Return [x, y] of the center of cell containing provided text 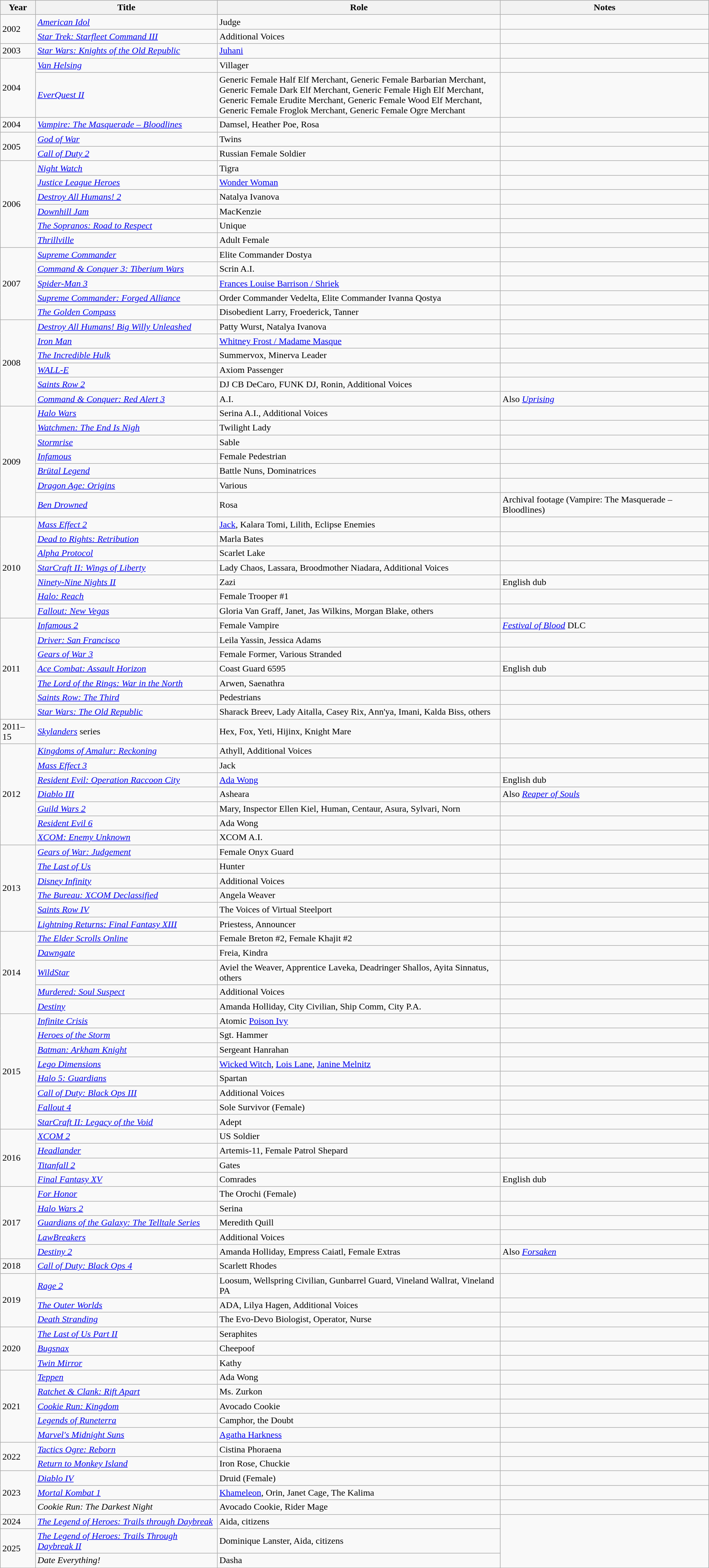
Driver: San Francisco [126, 640]
Also Uprising [604, 399]
Adult Female [359, 240]
Year [18, 8]
Meredith Quill [359, 1223]
Scarlet Lake [359, 553]
Wonder Woman [359, 182]
Judge [359, 22]
Villager [359, 65]
Amanda Holliday, Empress Caiatl, Female Extras [359, 1252]
Lightning Returns: Final Fantasy XIII [126, 924]
Legends of Runeterra [126, 1421]
Destiny [126, 1006]
Cistina Phoraena [359, 1449]
WALL-E [126, 370]
Scrin A.I. [359, 269]
Aviel the Weaver, Apprentice Laveka, Deadringer Shallos, Ayita Sinnatus, others [359, 972]
Halo: Reach [126, 596]
Serina A.I., Additional Voices [359, 413]
Scarlett Rhodes [359, 1266]
Call of Duty 2 [126, 153]
Gates [359, 1165]
Thrillville [126, 240]
StarCraft II: Wings of Liberty [126, 568]
Cheepoof [359, 1348]
Final Fantasy XV [126, 1180]
Female Former, Various Stranded [359, 654]
Tactics Ogre: Reborn [126, 1449]
Angela Weaver [359, 895]
2011–15 [18, 731]
Halo 5: Guardians [126, 1078]
Lego Dimensions [126, 1064]
2015 [18, 1071]
Jack [359, 765]
Druid (Female) [359, 1478]
Return to Monkey Island [126, 1464]
Twilight Lady [359, 427]
StarCraft II: Legacy of the Void [126, 1122]
Freia, Kindra [359, 953]
Gears of War: Judgement [126, 852]
Gloria Van Graff, Janet, Jas Wilkins, Morgan Blake, others [359, 611]
Titanfall 2 [126, 1165]
Ben Drowned [126, 505]
2003 [18, 51]
The Orochi (Female) [359, 1194]
Rage 2 [126, 1285]
2009 [18, 462]
Priestess, Announcer [359, 924]
Batman: Arkham Knight [126, 1050]
The Sopranos: Road to Respect [126, 226]
Camphor, the Doubt [359, 1421]
Infinite Crisis [126, 1021]
Supreme Commander: Forged Alliance [126, 298]
Female Trooper #1 [359, 596]
Amanda Holliday, City Civilian, Ship Comm, City P.A. [359, 1006]
Iron Man [126, 341]
Adept [359, 1122]
Also Reaper of Souls [604, 794]
Heroes of the Storm [126, 1035]
Agatha Harkness [359, 1435]
Leila Yassin, Jessica Adams [359, 640]
Saints Row IV [126, 909]
Headlander [126, 1150]
2018 [18, 1266]
Jack, Kalara Tomi, Lilith, Eclipse Enemies [359, 524]
Artemis-11, Female Patrol Shepard [359, 1150]
2017 [18, 1223]
Resident Evil 6 [126, 823]
2023 [18, 1493]
Serina [359, 1208]
Kingdoms of Amalur: Reckoning [126, 751]
Rosa [359, 505]
The Last of Us Part II [126, 1334]
The Legend of Heroes: Trails Through Daybreak II [126, 1541]
Female Vampire [359, 625]
2019 [18, 1300]
Guild Wars 2 [126, 809]
Atomic Poison Ivy [359, 1021]
Hex, Fox, Yeti, Hijinx, Knight Mare [359, 731]
Downhill Jam [126, 211]
Natalya Ivanova [359, 197]
Stormrise [126, 442]
Mass Effect 3 [126, 765]
Female Onyx Guard [359, 852]
The Legend of Heroes: Trails through Daybreak [126, 1521]
Sole Survivor (Female) [359, 1107]
Loosum, Wellspring Civilian, Gunbarrel Guard, Vineland Wallrat, Vineland PA [359, 1285]
Dasha [359, 1560]
Call of Duty: Black Ops III [126, 1093]
Damsel, Heather Poe, Rosa [359, 125]
Patty Wurst, Natalya Ivanova [359, 327]
Ace Combat: Assault Horizon [126, 668]
Aida, citizens [359, 1521]
God of War [126, 139]
Russian Female Soldier [359, 153]
Bugsnax [126, 1348]
Hunter [359, 866]
Night Watch [126, 168]
2016 [18, 1158]
The Voices of Virtual Steelport [359, 909]
Ninety-Nine Nights II [126, 582]
Tigra [359, 168]
US Soldier [359, 1136]
Skylanders series [126, 731]
The Golden Compass [126, 312]
Star Wars: Knights of the Old Republic [126, 51]
Also Forsaken [604, 1252]
Mass Effect 2 [126, 524]
Gears of War 3 [126, 654]
2021 [18, 1406]
Star Wars: The Old Republic [126, 712]
Death Stranding [126, 1319]
Saints Row 2 [126, 384]
Summervox, Minerva Leader [359, 355]
Archival footage (Vampire: The Masquerade – Bloodlines) [604, 505]
The Elder Scrolls Online [126, 939]
MacKenzie [359, 211]
2007 [18, 283]
Role [359, 8]
Spider-Man 3 [126, 283]
Title [126, 8]
Mortal Kombat 1 [126, 1493]
Avocado Cookie, Rider Mage [359, 1507]
2002 [18, 29]
Juhani [359, 51]
Ratchet & Clank: Rift Apart [126, 1391]
Notes [604, 8]
EverQuest II [126, 95]
Battle Nuns, Dominatrices [359, 471]
Mary, Inspector Ellen Kiel, Human, Centaur, Asura, Sylvari, Norn [359, 809]
Order Commander Vedelta, Elite Commander Ivanna Qostya [359, 298]
Cookie Run: Kingdom [126, 1406]
Athyll, Additional Voices [359, 751]
Sharack Breev, Lady Aitalla, Casey Rix, Ann'ya, Imani, Kalda Biss, others [359, 712]
Whitney Frost / Madame Masque [359, 341]
Female Breton #2, Female Khajit #2 [359, 939]
Dead to Rights: Retribution [126, 539]
XCOM 2 [126, 1136]
Resident Evil: Operation Raccoon City [126, 780]
Command & Conquer 3: Tiberium Wars [126, 269]
Cookie Run: The Darkest Night [126, 1507]
Dawngate [126, 953]
Alpha Protocol [126, 553]
Kathy [359, 1363]
2008 [18, 363]
2014 [18, 972]
The Outer Worlds [126, 1305]
Various [359, 485]
Fallout: New Vegas [126, 611]
Murdered: Soul Suspect [126, 992]
The Evo-Devo Biologist, Operator, Nurse [359, 1319]
Destroy All Humans! Big Willy Unleashed [126, 327]
The Incredible Hulk [126, 355]
Teppen [126, 1377]
Destroy All Humans! 2 [126, 197]
Date Everything! [126, 1560]
Star Trek: Starfleet Command III [126, 36]
2005 [18, 146]
2013 [18, 888]
2012 [18, 794]
Arwen, Saenathra [359, 683]
Iron Rose, Chuckie [359, 1464]
LawBreakers [126, 1237]
2024 [18, 1521]
Fallout 4 [126, 1107]
Marla Bates [359, 539]
Seraphites [359, 1334]
Call of Duty: Black Ops 4 [126, 1266]
The Last of Us [126, 866]
Khameleon, Orin, Janet Cage, The Kalima [359, 1493]
ADA, Lilya Hagen, Additional Voices [359, 1305]
Supreme Commander [126, 255]
2006 [18, 204]
American Idol [126, 22]
Diablo IV [126, 1478]
A.I. [359, 399]
Marvel's Midnight Suns [126, 1435]
Brütal Legend [126, 471]
Van Helsing [126, 65]
Dragon Age: Origins [126, 485]
Female Pedestrian [359, 457]
Vampire: The Masquerade – Bloodlines [126, 125]
2022 [18, 1457]
Command & Conquer: Red Alert 3 [126, 399]
Frances Louise Barrison / Shriek [359, 283]
Twins [359, 139]
Dominique Lanster, Aida, citizens [359, 1541]
Elite Commander Dostya [359, 255]
Lady Chaos, Lassara, Broodmother Niadara, Additional Voices [359, 568]
XCOM: Enemy Unknown [126, 837]
Coast Guard 6595 [359, 668]
Festival of Blood DLC [604, 625]
Avocado Cookie [359, 1406]
2011 [18, 668]
WildStar [126, 972]
XCOM A.I. [359, 837]
Guardians of the Galaxy: The Telltale Series [126, 1223]
Axiom Passenger [359, 370]
Twin Mirror [126, 1363]
Infamous [126, 457]
Wicked Witch, Lois Lane, Janine Melnitz [359, 1064]
Disney Infinity [126, 881]
Watchmen: The End Is Nigh [126, 427]
Saints Row: The Third [126, 698]
Sable [359, 442]
2010 [18, 568]
Diablo III [126, 794]
Spartan [359, 1078]
Disobedient Larry, Froederick, Tanner [359, 312]
Infamous 2 [126, 625]
Sgt. Hammer [359, 1035]
Zazi [359, 582]
2020 [18, 1348]
Destiny 2 [126, 1252]
Unique [359, 226]
Halo Wars [126, 413]
Ms. Zurkon [359, 1391]
For Honor [126, 1194]
Asheara [359, 794]
DJ CB DeCaro, FUNK DJ, Ronin, Additional Voices [359, 384]
Comrades [359, 1180]
Sergeant Hanrahan [359, 1050]
2025 [18, 1548]
Justice League Heroes [126, 182]
The Bureau: XCOM Declassified [126, 895]
Halo Wars 2 [126, 1208]
The Lord of the Rings: War in the North [126, 683]
Pedestrians [359, 698]
